Extract the [X, Y] coordinate from the center of the cell holding the provided text.  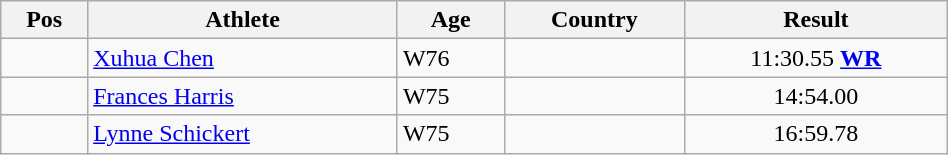
Age [450, 20]
Frances Harris [243, 96]
Xuhua Chen [243, 58]
W76 [450, 58]
Lynne Schickert [243, 134]
14:54.00 [816, 96]
Country [594, 20]
Athlete [243, 20]
Result [816, 20]
11:30.55 WR [816, 58]
16:59.78 [816, 134]
Pos [44, 20]
